Identify which cell holds the provided text, then report its [x, y] central coordinate. 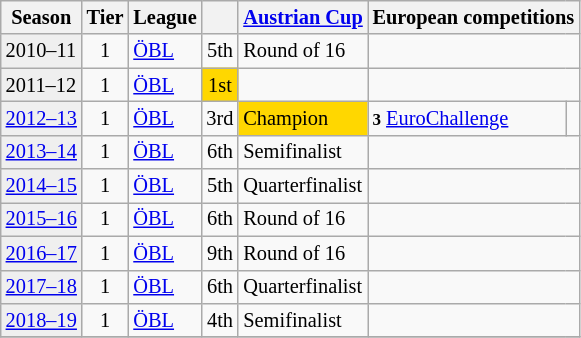
2017–18 [42, 287]
European competitions [474, 17]
4th [220, 320]
Champion [302, 118]
2011–12 [42, 85]
2014–15 [42, 186]
Tier [106, 17]
9th [220, 253]
2013–14 [42, 152]
Austrian Cup [302, 17]
3rd [220, 118]
2012–13 [42, 118]
2015–16 [42, 219]
Season [42, 17]
2016–17 [42, 253]
3 EuroChallenge [467, 118]
League [164, 17]
1st [220, 85]
2010–11 [42, 51]
2018–19 [42, 320]
